Detect which cell encompasses the target text, then output its [x, y] center coordinate. 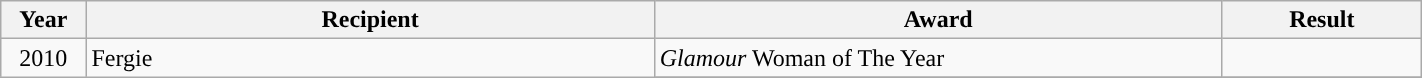
Glamour Woman of The Year [938, 58]
2010 [44, 58]
Award [938, 20]
Year [44, 20]
Recipient [370, 20]
Fergie [370, 58]
Result [1322, 20]
